Detect which cell encompasses the target text, then output its (x, y) center coordinate. 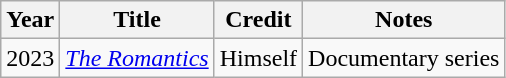
Documentary series (404, 58)
2023 (30, 58)
Himself (258, 58)
The Romantics (137, 58)
Title (137, 20)
Year (30, 20)
Notes (404, 20)
Credit (258, 20)
